Scan for the cell matching the given text and deliver its (x, y) coordinate at center. 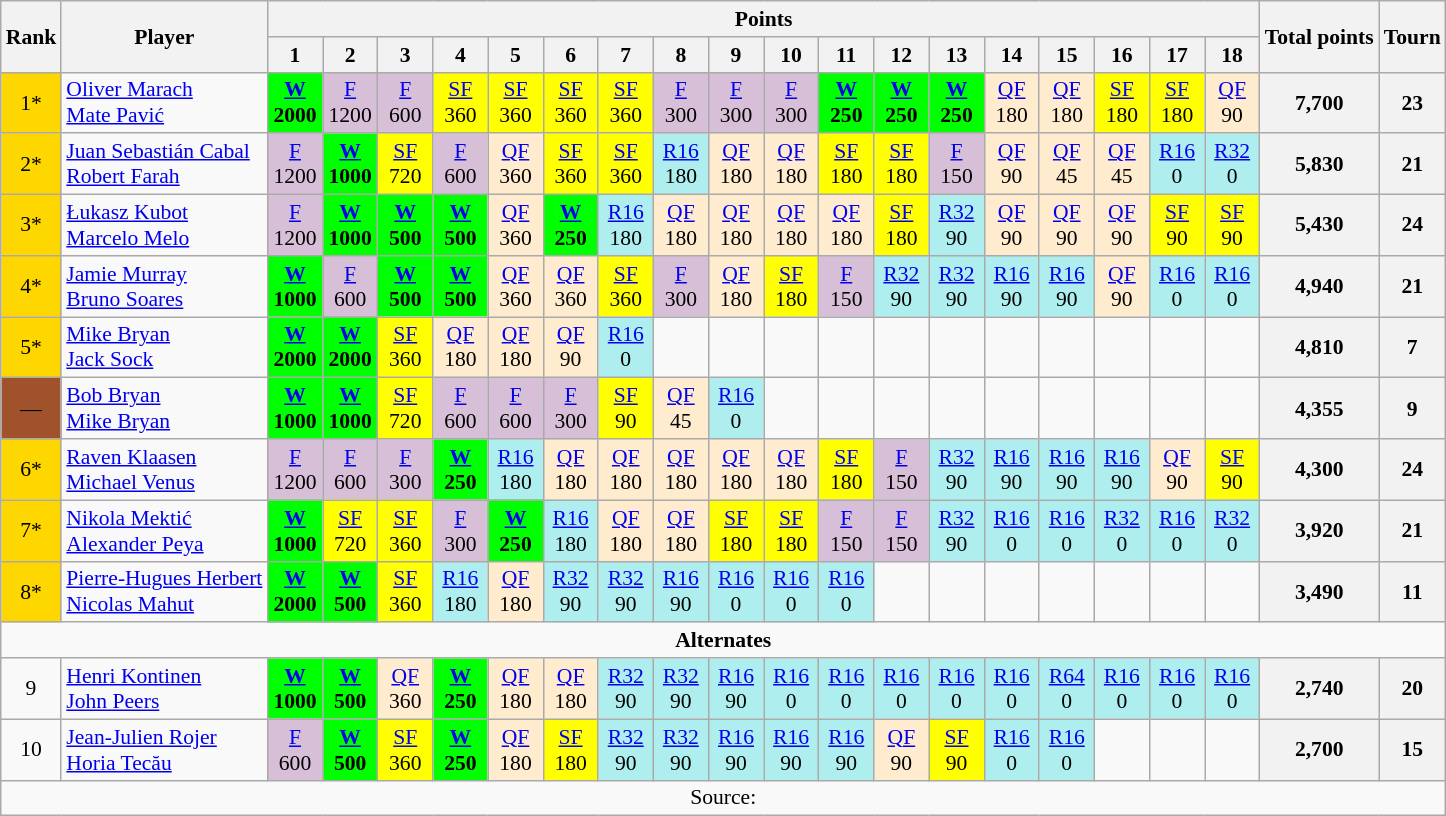
2,700 (1320, 750)
23 (1412, 102)
14 (1012, 55)
5,830 (1320, 164)
8 (680, 55)
6* (32, 470)
Tourn (1412, 36)
4,300 (1320, 470)
7* (32, 530)
1 (294, 55)
4,355 (1320, 408)
3,490 (1320, 592)
3,920 (1320, 530)
Raven Klaasen Michael Venus (164, 470)
4* (32, 286)
Rank (32, 36)
20 (1412, 688)
— (32, 408)
4,940 (1320, 286)
Nikola Mektić Alexander Peya (164, 530)
Łukasz Kubot Marcelo Melo (164, 226)
Juan Sebastián Cabal Robert Farah (164, 164)
4 (460, 55)
18 (1232, 55)
3 (406, 55)
2* (32, 164)
Pierre-Hugues Herbert Nicolas Mahut (164, 592)
5 (516, 55)
Points (763, 19)
6 (570, 55)
Player (164, 36)
Alternates (724, 641)
Total points (1320, 36)
2,740 (1320, 688)
2 (350, 55)
Jamie Murray Bruno Soares (164, 286)
13 (956, 55)
8* (32, 592)
Henri Kontinen John Peers (164, 688)
5,430 (1320, 226)
17 (1176, 55)
4,810 (1320, 348)
Mike Bryan Jack Sock (164, 348)
3* (32, 226)
7,700 (1320, 102)
12 (902, 55)
Bob Bryan Mike Bryan (164, 408)
Source: (724, 798)
Oliver Marach Mate Pavić (164, 102)
1* (32, 102)
16 (1122, 55)
Jean-Julien Rojer Horia Tecău (164, 750)
R640 (1066, 688)
5* (32, 348)
